Identify which cell holds the provided text, then report its (X, Y) central coordinate. 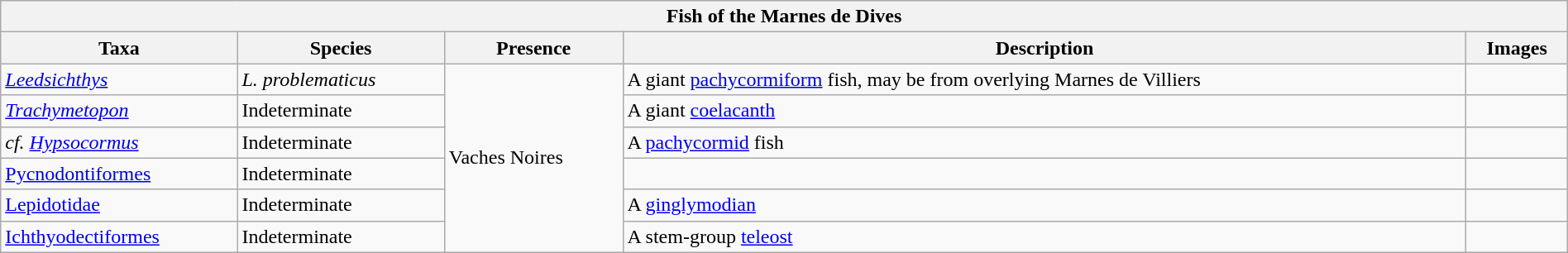
Lepidotidae (119, 205)
Trachymetopon (119, 111)
Species (341, 48)
cf. Hypsocormus (119, 142)
Fish of the Marnes de Dives (784, 17)
A giant pachycormiform fish, may be from overlying Marnes de Villiers (1045, 79)
A pachycormid fish (1045, 142)
Vaches Noires (533, 158)
Images (1517, 48)
Leedsichthys (119, 79)
Description (1045, 48)
Pycnodontiformes (119, 174)
A stem-group teleost (1045, 236)
Presence (533, 48)
Taxa (119, 48)
A giant coelacanth (1045, 111)
Ichthyodectiformes (119, 236)
L. problematicus (341, 79)
A ginglymodian (1045, 205)
